Return the (x, y) coordinate for the center point of the cell that contains the specified text.  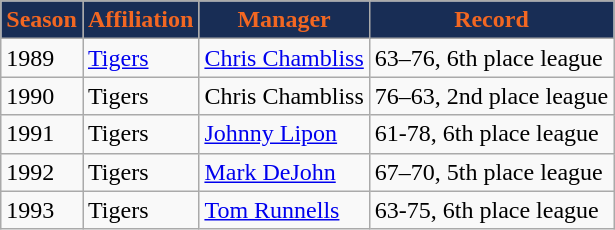
Season (42, 20)
76–63, 2nd place league (491, 96)
Mark DeJohn (284, 172)
Manager (284, 20)
1991 (42, 134)
Tom Runnells (284, 210)
Johnny Lipon (284, 134)
1989 (42, 58)
Affiliation (140, 20)
1992 (42, 172)
1990 (42, 96)
61-78, 6th place league (491, 134)
Record (491, 20)
63-75, 6th place league (491, 210)
1993 (42, 210)
63–76, 6th place league (491, 58)
67–70, 5th place league (491, 172)
